From the cell containing the given text, extract its center point as [X, Y] coordinate. 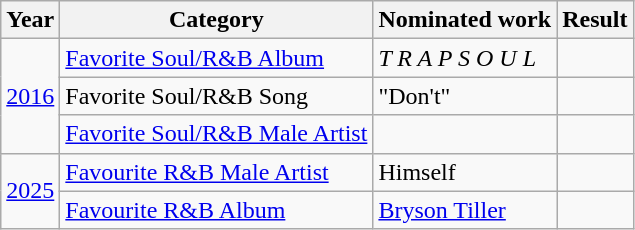
Result [595, 20]
Bryson Tiller [465, 210]
Favourite R&B Album [216, 210]
Category [216, 20]
"Don't" [465, 96]
T R A P S O U L [465, 58]
Nominated work [465, 20]
Year [30, 20]
Favourite R&B Male Artist [216, 172]
2016 [30, 96]
Favorite Soul/R&B Album [216, 58]
Favorite Soul/R&B Song [216, 96]
2025 [30, 191]
Favorite Soul/R&B Male Artist [216, 134]
Himself [465, 172]
